Scan for the cell matching the given text and deliver its (X, Y) coordinate at center. 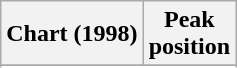
Chart (1998) (72, 34)
Peakposition (189, 34)
